Provide the [x, y] coordinate of the cell's center where the given text is located.  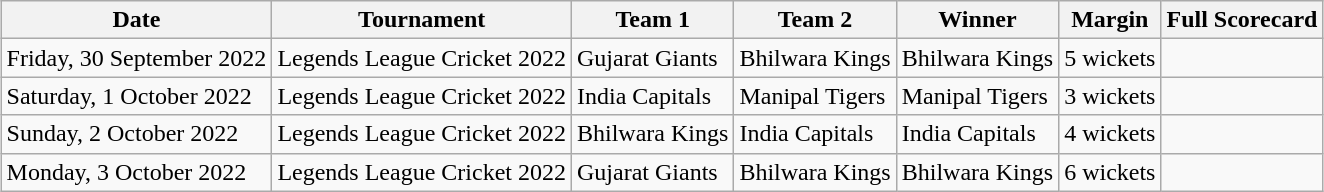
Winner [977, 20]
4 wickets [1110, 134]
Monday, 3 October 2022 [136, 172]
Tournament [422, 20]
Date [136, 20]
Team 1 [652, 20]
Full Scorecard [1242, 20]
3 wickets [1110, 96]
6 wickets [1110, 172]
Margin [1110, 20]
Friday, 30 September 2022 [136, 58]
5 wickets [1110, 58]
Team 2 [815, 20]
Sunday, 2 October 2022 [136, 134]
Saturday, 1 October 2022 [136, 96]
